Find where the given text appears and provide that cell's center as [x, y] coordinate. 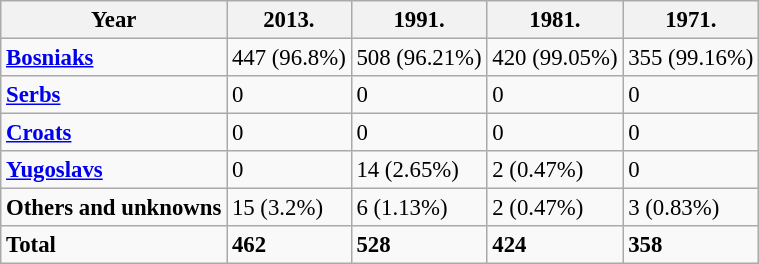
3 (0.83%) [691, 208]
528 [419, 245]
1981. [555, 20]
355 (99.16%) [691, 58]
Others and unknowns [114, 208]
424 [555, 245]
420 (99.05%) [555, 58]
462 [289, 245]
Yugoslavs [114, 170]
358 [691, 245]
Bosniaks [114, 58]
14 (2.65%) [419, 170]
15 (3.2%) [289, 208]
508 (96.21%) [419, 58]
447 (96.8%) [289, 58]
Total [114, 245]
Serbs [114, 95]
Year [114, 20]
Croats [114, 133]
1971. [691, 20]
2013. [289, 20]
1991. [419, 20]
6 (1.13%) [419, 208]
